Determine the [x, y] coordinate at the center of the cell enclosing the given text.  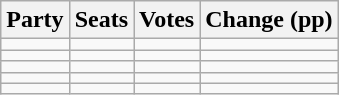
Seats [101, 20]
Party [35, 20]
Change (pp) [269, 20]
Votes [167, 20]
